Find where the given text appears and provide that cell's center as (x, y) coordinate. 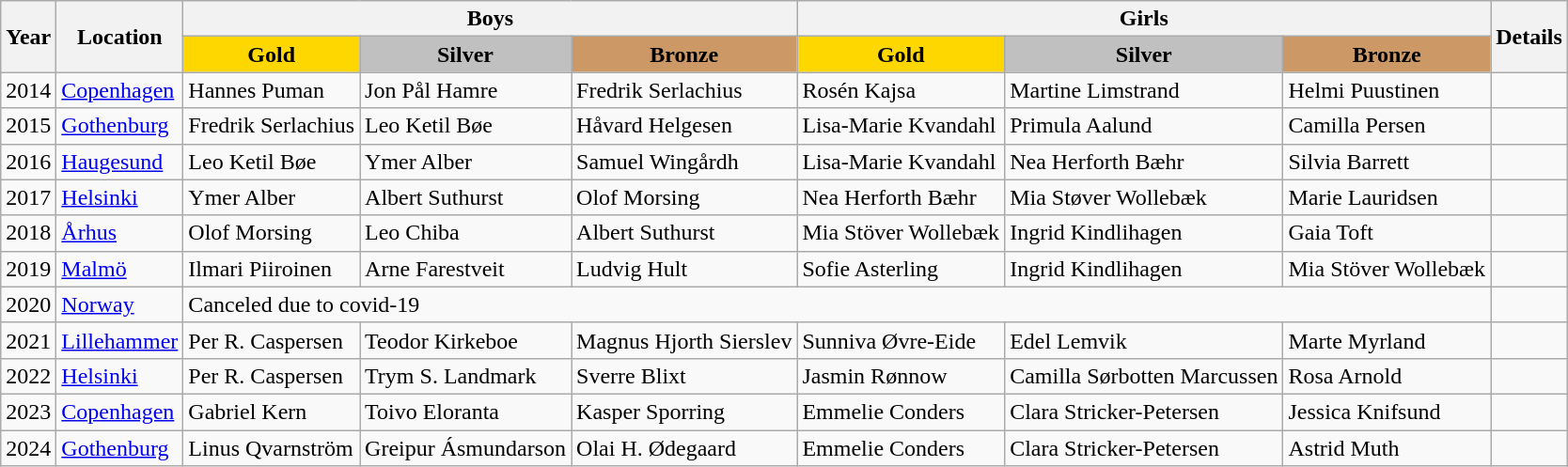
Samuel Wingårdh (684, 162)
2014 (28, 90)
2021 (28, 340)
Ilmari Piiroinen (272, 269)
Boys (491, 19)
Haugesund (120, 162)
Sofie Asterling (901, 269)
Jessica Knifsund (1388, 412)
Jasmin Rønnow (901, 376)
Marte Myrland (1388, 340)
Kasper Sporring (684, 412)
Hannes Puman (272, 90)
Sunniva Øvre-Eide (901, 340)
Jon Pål Hamre (466, 90)
Malmö (120, 269)
Helmi Puustinen (1388, 90)
Toivo Eloranta (466, 412)
Teodor Kirkeboe (466, 340)
Sverre Blixt (684, 376)
Arne Farestveit (466, 269)
Århus (120, 233)
Camilla Persen (1388, 126)
Håvard Helgesen (684, 126)
Edel Lemvik (1144, 340)
2017 (28, 197)
Details (1529, 37)
Gaia Toft (1388, 233)
Trym S. Landmark (466, 376)
Gabriel Kern (272, 412)
2020 (28, 304)
Marie Lauridsen (1388, 197)
Greipur Ásmundarson (466, 448)
2024 (28, 448)
Lillehammer (120, 340)
2018 (28, 233)
Martine Limstrand (1144, 90)
Location (120, 37)
Magnus Hjorth Sierslev (684, 340)
Norway (120, 304)
Mia Støver Wollebæk (1144, 197)
2022 (28, 376)
Leo Chiba (466, 233)
Astrid Muth (1388, 448)
2019 (28, 269)
Camilla Sørbotten Marcussen (1144, 376)
Rosa Arnold (1388, 376)
Silvia Barrett (1388, 162)
2016 (28, 162)
Year (28, 37)
Primula Aalund (1144, 126)
Linus Qvarnström (272, 448)
Canceled due to covid-19 (837, 304)
Girls (1144, 19)
Rosén Kajsa (901, 90)
2023 (28, 412)
Ludvig Hult (684, 269)
Olai H. Ødegaard (684, 448)
2015 (28, 126)
